Return the [x, y] coordinate for the center point of the cell that contains the specified text.  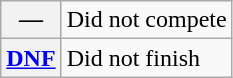
Did not compete [146, 20]
— [31, 20]
DNF [31, 58]
Did not finish [146, 58]
